Locate the cell with the specified text and output its (x, y) center coordinate. 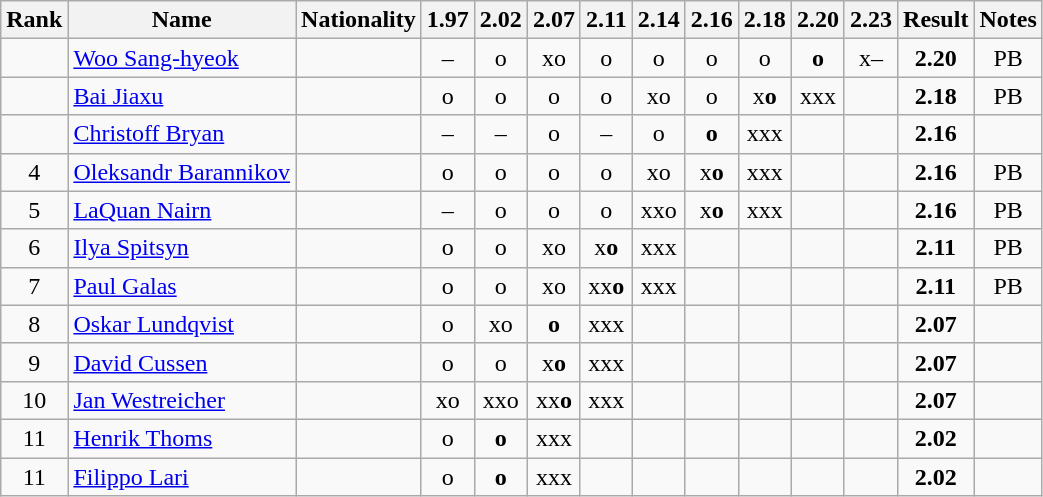
5 (34, 210)
6 (34, 248)
Rank (34, 20)
Jan Westreicher (182, 400)
Name (182, 20)
LaQuan Nairn (182, 210)
Bai Jiaxu (182, 96)
2.23 (870, 20)
Woo Sang-hyeok (182, 58)
Nationality (359, 20)
Oleksandr Barannikov (182, 172)
7 (34, 286)
Paul Galas (182, 286)
9 (34, 362)
Filippo Lari (182, 477)
4 (34, 172)
Christoff Bryan (182, 134)
x– (870, 58)
2.14 (658, 20)
10 (34, 400)
Henrik Thoms (182, 438)
Oskar Lundqvist (182, 324)
Notes (1008, 20)
Ilya Spitsyn (182, 248)
Result (936, 20)
David Cussen (182, 362)
8 (34, 324)
1.97 (448, 20)
